Find where the given text appears and provide that cell's center as [X, Y] coordinate. 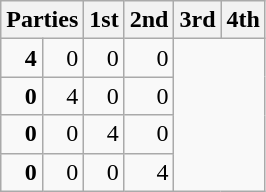
2nd [149, 20]
Parties [42, 20]
1st [104, 20]
4th [243, 20]
3rd [198, 20]
